Locate the cell with the specified text and output its [x, y] center coordinate. 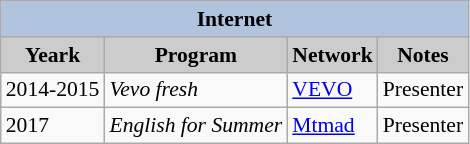
Yeark [53, 55]
Notes [423, 55]
Vevo fresh [196, 90]
2017 [53, 126]
Program [196, 55]
Network [332, 55]
VEVO [332, 90]
2014-2015 [53, 90]
English for Summer [196, 126]
Internet [234, 19]
Mtmad [332, 126]
